From the cell containing the given text, extract its center point as [x, y] coordinate. 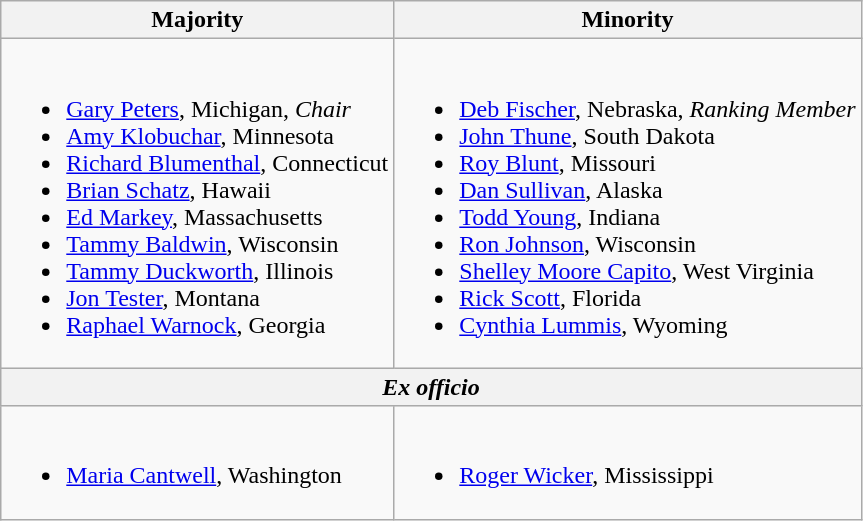
Maria Cantwell, Washington [198, 462]
Majority [198, 20]
Ex officio [431, 387]
Roger Wicker, Mississippi [628, 462]
Minority [628, 20]
